For the text-containing cell, return its midpoint in (x, y) coordinate format. 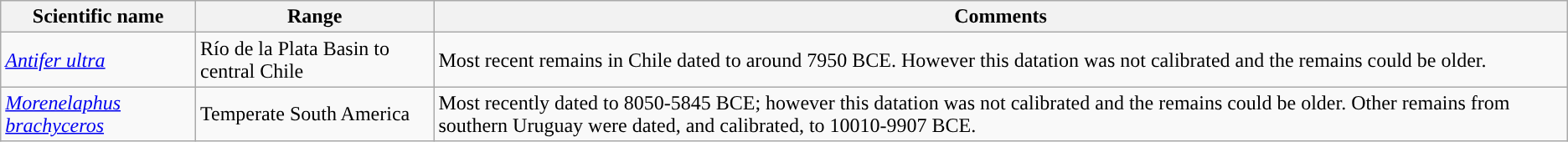
Range (314, 17)
Río de la Plata Basin to central Chile (314, 60)
Antifer ultra (99, 60)
Most recent remains in Chile dated to around 7950 BCE. However this datation was not calibrated and the remains could be older. (1000, 60)
Temperate South America (314, 114)
Comments (1000, 17)
Morenelaphus brachyceros (99, 114)
Scientific name (99, 17)
